Scan for the cell matching the given text and deliver its (x, y) coordinate at center. 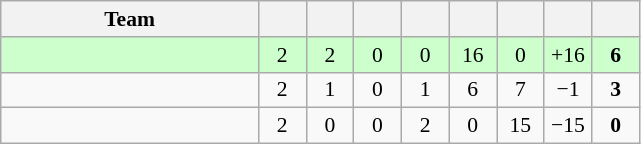
7 (520, 90)
15 (520, 126)
16 (473, 55)
−1 (568, 90)
Team (130, 19)
+16 (568, 55)
3 (616, 90)
−15 (568, 126)
